Search for the cell housing the specified text and yield its [X, Y] center coordinate. 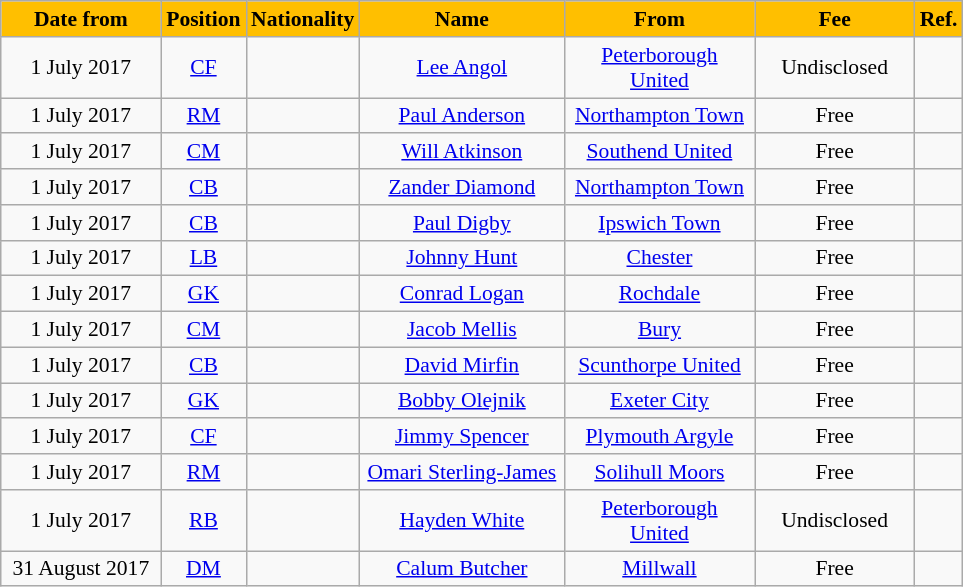
Millwall [659, 569]
Scunthorpe United [659, 365]
Position [204, 19]
Paul Anderson [462, 116]
Calum Butcher [462, 569]
Nationality [302, 19]
Bury [659, 330]
DM [204, 569]
Plymouth Argyle [659, 437]
Bobby Olejnik [462, 401]
Hayden White [462, 520]
Solihull Moors [659, 472]
Lee Angol [462, 68]
David Mirfin [462, 365]
LB [204, 258]
Paul Digby [462, 223]
Exeter City [659, 401]
Jimmy Spencer [462, 437]
From [659, 19]
Fee [835, 19]
Name [462, 19]
Jacob Mellis [462, 330]
Will Atkinson [462, 152]
Southend United [659, 152]
Ref. [939, 19]
31 August 2017 [81, 569]
Date from [81, 19]
Chester [659, 258]
Johnny Hunt [462, 258]
Rochdale [659, 294]
Omari Sterling-James [462, 472]
Conrad Logan [462, 294]
RB [204, 520]
Zander Diamond [462, 187]
Ipswich Town [659, 223]
